For the text-containing cell, return its midpoint in [X, Y] coordinate format. 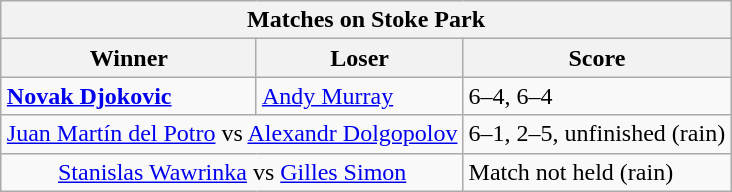
Juan Martín del Potro vs Alexandr Dolgopolov [232, 134]
Loser [360, 58]
Score [597, 58]
Winner [128, 58]
6–1, 2–5, unfinished (rain) [597, 134]
Matches on Stoke Park [366, 20]
Novak Djokovic [128, 96]
Andy Murray [360, 96]
Stanislas Wawrinka vs Gilles Simon [232, 172]
6–4, 6–4 [597, 96]
Match not held (rain) [597, 172]
